Return the (X, Y) coordinate for the center point of the cell that contains the specified text.  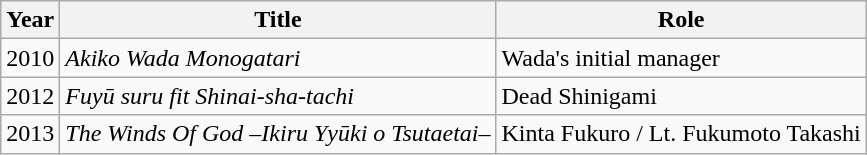
2012 (30, 96)
Dead Shinigami (681, 96)
2013 (30, 134)
Fuyū suru fit Shinai-sha-tachi (278, 96)
Title (278, 20)
Akiko Wada Monogatari (278, 58)
The Winds Of God –Ikiru Yyūki o Tsutaetai– (278, 134)
Kinta Fukuro / Lt. Fukumoto Takashi (681, 134)
Wada's initial manager (681, 58)
Year (30, 20)
Role (681, 20)
2010 (30, 58)
